Locate the cell with the specified text and output its (X, Y) center coordinate. 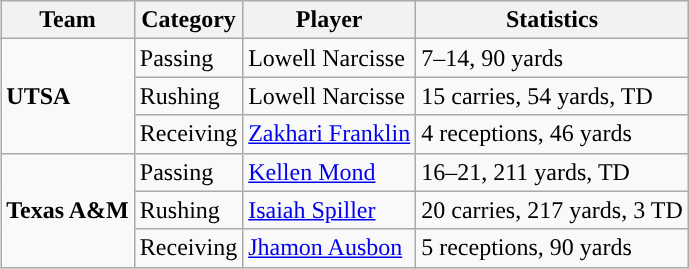
Category (188, 20)
UTSA (68, 96)
Jhamon Ausbon (330, 248)
20 carries, 217 yards, 3 TD (552, 210)
Team (68, 20)
Kellen Mond (330, 172)
16–21, 211 yards, TD (552, 172)
Isaiah Spiller (330, 210)
4 receptions, 46 yards (552, 134)
Statistics (552, 20)
Zakhari Franklin (330, 134)
Texas A&M (68, 210)
7–14, 90 yards (552, 58)
Player (330, 20)
5 receptions, 90 yards (552, 248)
15 carries, 54 yards, TD (552, 96)
